Extract the (X, Y) coordinate from the center of the cell holding the provided text.  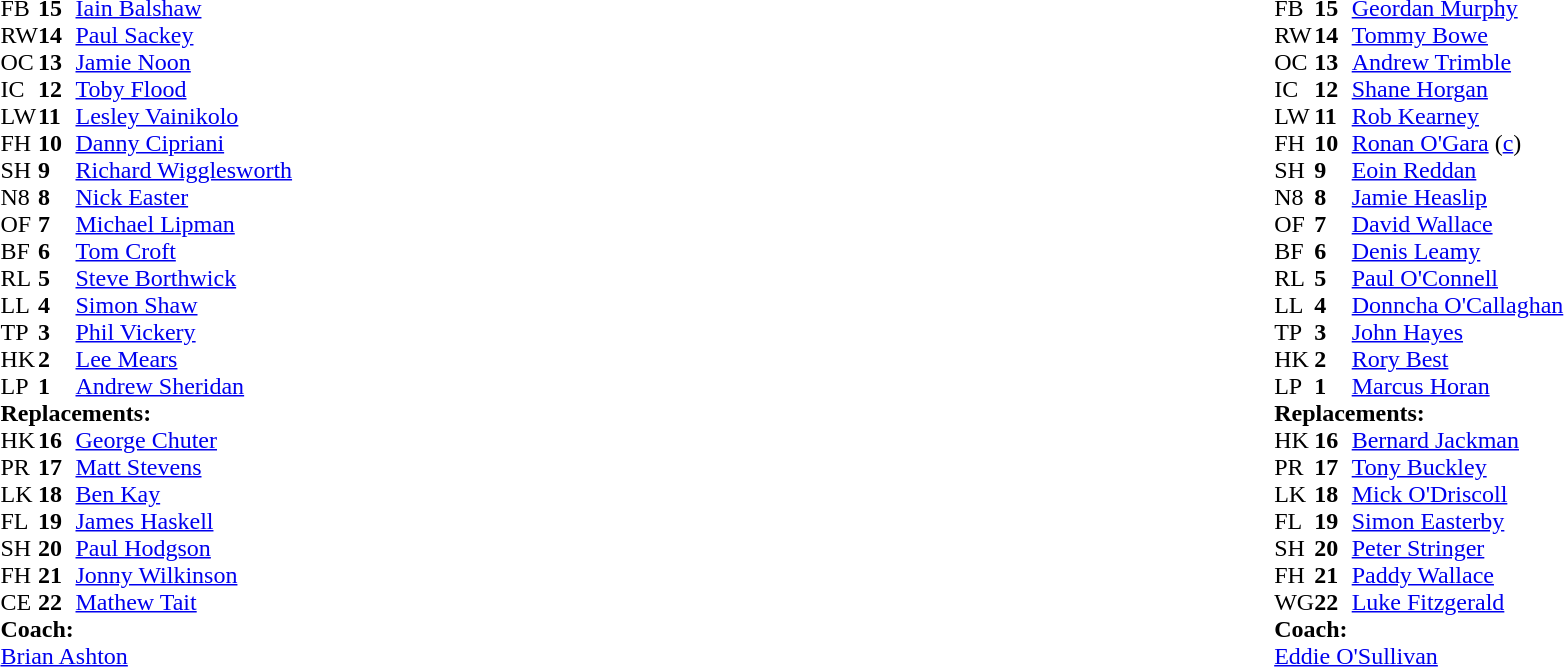
Luke Fitzgerald (1458, 602)
Tony Buckley (1458, 468)
Shane Horgan (1458, 90)
Jamie Noon (184, 62)
David Wallace (1458, 224)
Steve Borthwick (184, 278)
Rory Best (1458, 360)
Matt Stevens (184, 468)
Lee Mears (184, 360)
Nick Easter (184, 198)
Bernard Jackman (1458, 440)
Lesley Vainikolo (184, 116)
Tommy Bowe (1458, 36)
CE (19, 602)
Phil Vickery (184, 332)
Paul O'Connell (1458, 278)
Paul Hodgson (184, 548)
Paul Sackey (184, 36)
Peter Stringer (1458, 548)
Danny Cipriani (184, 144)
James Haskell (184, 522)
Simon Easterby (1458, 522)
Donncha O'Callaghan (1458, 306)
Eoin Reddan (1458, 170)
John Hayes (1458, 332)
Jamie Heaslip (1458, 198)
Simon Shaw (184, 306)
Denis Leamy (1458, 252)
Marcus Horan (1458, 386)
Ronan O'Gara (c) (1458, 144)
Mathew Tait (184, 602)
Jonny Wilkinson (184, 576)
WG (1294, 602)
George Chuter (184, 440)
Andrew Sheridan (184, 386)
Toby Flood (184, 90)
Paddy Wallace (1458, 576)
Richard Wigglesworth (184, 170)
Tom Croft (184, 252)
Michael Lipman (184, 224)
Ben Kay (184, 494)
Andrew Trimble (1458, 62)
Mick O'Driscoll (1458, 494)
Rob Kearney (1458, 116)
